For the text-containing cell, return its midpoint in [X, Y] coordinate format. 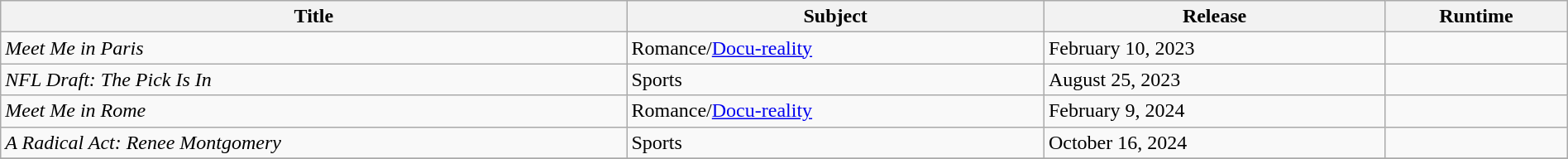
October 16, 2024 [1214, 142]
Title [314, 17]
A Radical Act: Renee Montgomery [314, 142]
NFL Draft: The Pick Is In [314, 79]
February 10, 2023 [1214, 48]
August 25, 2023 [1214, 79]
Release [1214, 17]
Meet Me in Rome [314, 111]
Runtime [1477, 17]
Meet Me in Paris [314, 48]
February 9, 2024 [1214, 111]
Subject [835, 17]
